Return (x, y) of the center of cell containing provided text 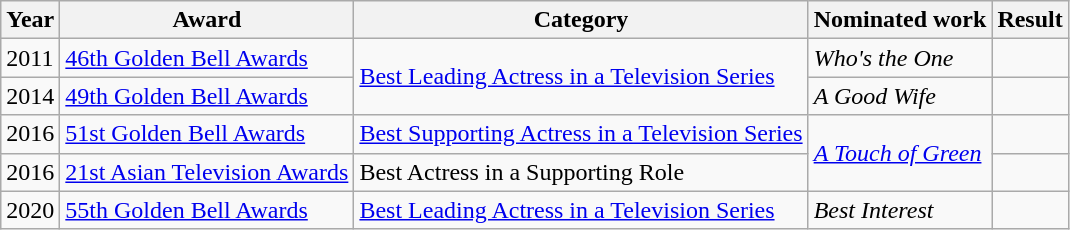
Best Supporting Actress in a Television Series (581, 134)
Award (207, 20)
51st Golden Bell Awards (207, 134)
Year (30, 20)
2014 (30, 96)
46th Golden Bell Awards (207, 58)
Best Interest (900, 210)
21st Asian Television Awards (207, 172)
Who's the One (900, 58)
2011 (30, 58)
Result (1030, 20)
A Good Wife (900, 96)
Category (581, 20)
49th Golden Bell Awards (207, 96)
55th Golden Bell Awards (207, 210)
A Touch of Green (900, 153)
Best Actress in a Supporting Role (581, 172)
Nominated work (900, 20)
2020 (30, 210)
